Return [x, y] of the center of cell containing provided text 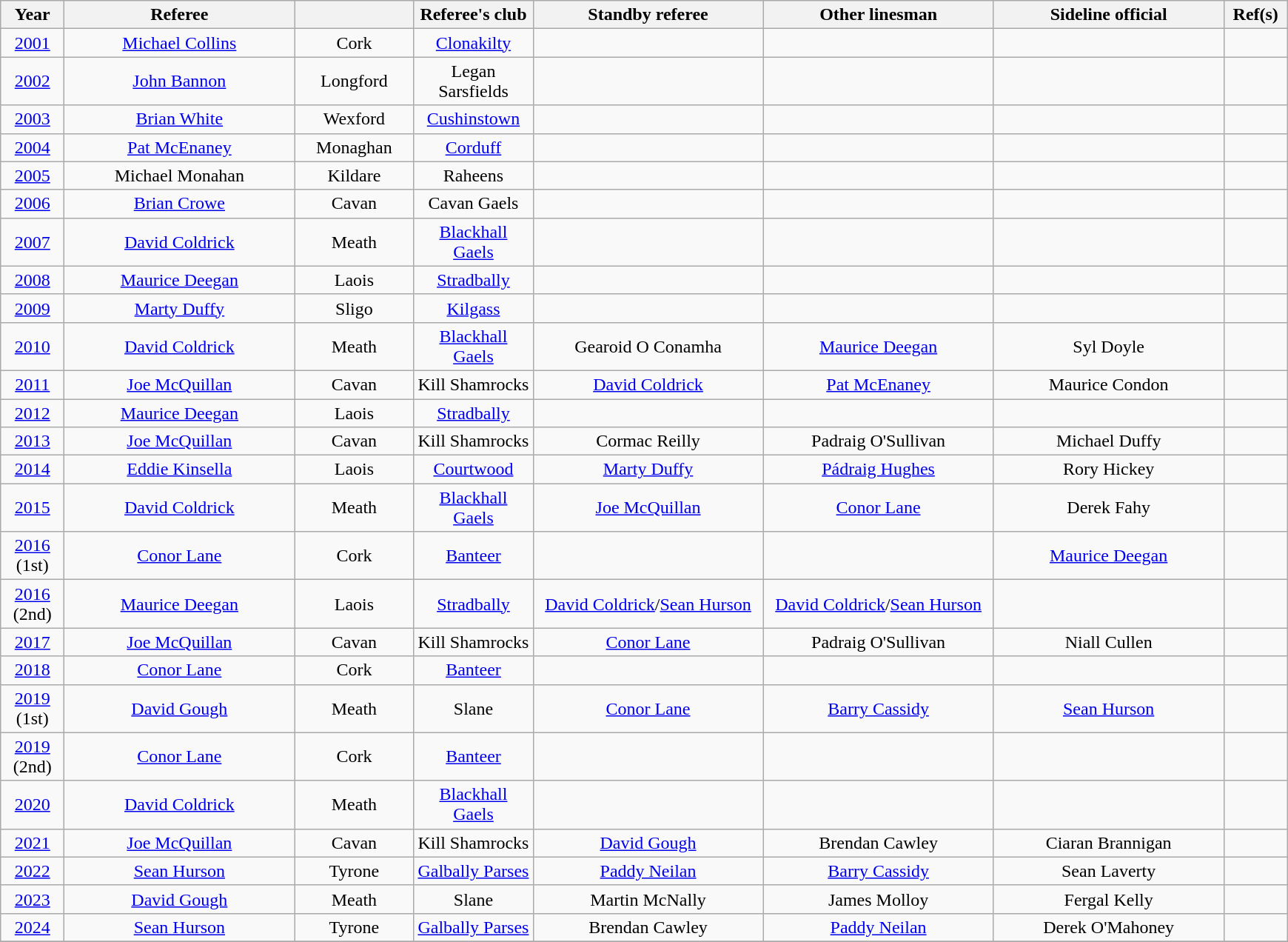
2020 [33, 804]
Sligo [354, 308]
Cushinstown [474, 119]
2017 [33, 642]
Sean Laverty [1109, 871]
2023 [33, 899]
Maurice Condon [1109, 384]
Syl Doyle [1109, 347]
Martin McNally [648, 899]
Legan Sarsfields [474, 81]
Michael Duffy [1109, 441]
Derek O'Mahoney [1109, 927]
Kildare [354, 176]
Referee's club [474, 15]
Courtwood [474, 470]
Kilgass [474, 308]
Cormac Reilly [648, 441]
2019 (2nd) [33, 757]
2019 (1st) [33, 708]
2007 [33, 241]
Brian Crowe [179, 204]
Corduff [474, 147]
Ciaran Brannigan [1109, 843]
2003 [33, 119]
2015 [33, 508]
Niall Cullen [1109, 642]
Brian White [179, 119]
2012 [33, 412]
Ref(s) [1255, 15]
James Molloy [878, 899]
Other linesman [878, 15]
Michael Collins [179, 43]
2011 [33, 384]
Referee [179, 15]
2021 [33, 843]
2013 [33, 441]
2008 [33, 280]
2002 [33, 81]
2014 [33, 470]
2006 [33, 204]
Derek Fahy [1109, 508]
Eddie Kinsella [179, 470]
2001 [33, 43]
Fergal Kelly [1109, 899]
John Bannon [179, 81]
Sideline official [1109, 15]
2010 [33, 347]
Year [33, 15]
2024 [33, 927]
Gearoid O Conamha [648, 347]
2004 [33, 147]
Michael Monahan [179, 176]
2016 (2nd) [33, 604]
Cavan Gaels [474, 204]
Raheens [474, 176]
2018 [33, 670]
2022 [33, 871]
Pádraig Hughes [878, 470]
Monaghan [354, 147]
Longford [354, 81]
2005 [33, 176]
Standby referee [648, 15]
Clonakilty [474, 43]
Wexford [354, 119]
2009 [33, 308]
Rory Hickey [1109, 470]
2016 (1st) [33, 555]
